Pinpoint the cell where the given text exists, returning its [X, Y] midpoint coordinate. 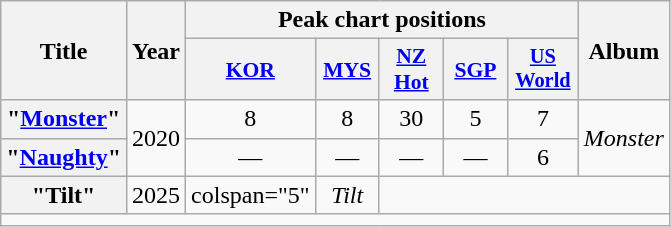
"Tilt" [64, 195]
KOR [251, 70]
NZHot [411, 70]
2020 [156, 138]
Year [156, 50]
Title [64, 50]
"Naughty" [64, 157]
Monster [624, 138]
"Monster" [64, 119]
SGP [475, 70]
2025 [156, 195]
Peak chart positions [382, 20]
USWorld [542, 70]
Album [624, 50]
30 [411, 119]
7 [542, 119]
5 [475, 119]
Tilt [347, 195]
MYS [347, 70]
colspan="5" [251, 195]
6 [542, 157]
